Extract the [x, y] coordinate from the center of the cell holding the provided text.  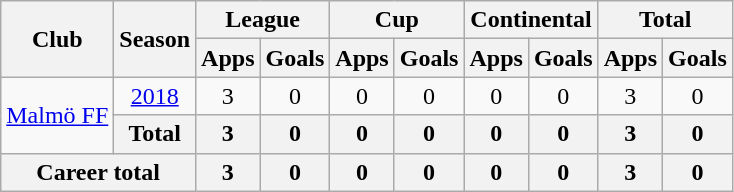
Season [155, 39]
Club [58, 39]
Malmö FF [58, 115]
Continental [531, 20]
League [263, 20]
Cup [397, 20]
2018 [155, 96]
Career total [98, 172]
